Determine the [x, y] coordinate at the center of the cell enclosing the given text.  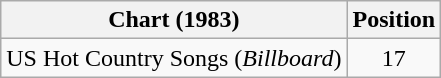
17 [394, 58]
Chart (1983) [174, 20]
US Hot Country Songs (Billboard) [174, 58]
Position [394, 20]
